Scan for the cell matching the given text and deliver its [X, Y] coordinate at center. 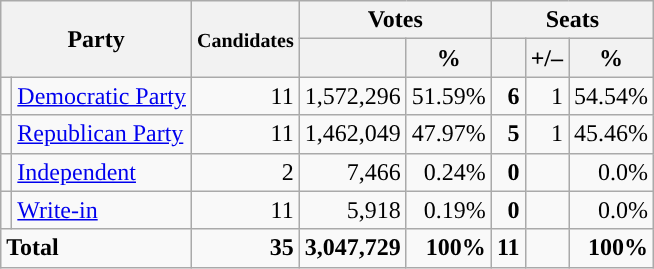
51.59% [448, 96]
Independent [102, 172]
+/– [546, 58]
0.19% [448, 210]
Write-in [102, 210]
2 [245, 172]
Party [96, 39]
Democratic Party [102, 96]
5 [508, 134]
Seats [572, 20]
7,466 [352, 172]
45.46% [610, 134]
6 [508, 96]
1,572,296 [352, 96]
1,462,049 [352, 134]
54.54% [610, 96]
0.24% [448, 172]
Total [96, 248]
Republican Party [102, 134]
3,047,729 [352, 248]
Votes [395, 20]
5,918 [352, 210]
Candidates [245, 39]
47.97% [448, 134]
35 [245, 248]
